Search for the cell housing the specified text and yield its (X, Y) center coordinate. 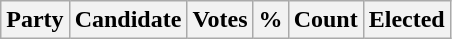
Party (35, 20)
% (270, 20)
Votes (220, 20)
Elected (406, 20)
Candidate (128, 20)
Count (326, 20)
